Pinpoint the cell where the given text exists, returning its [x, y] midpoint coordinate. 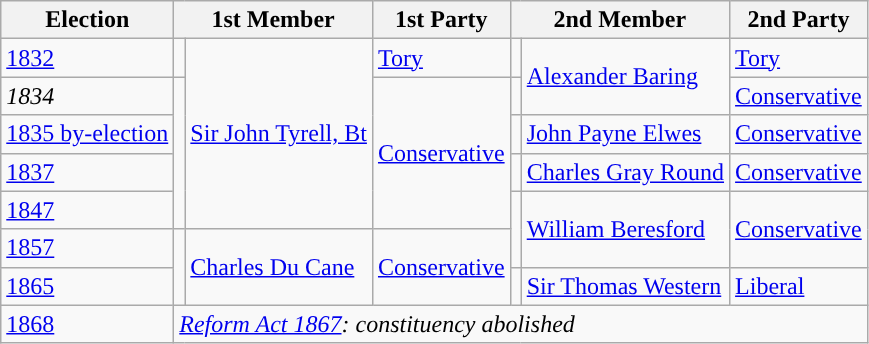
Alexander Baring [625, 77]
1847 [88, 210]
Sir John Tyrell, Bt [279, 134]
1st Party [441, 20]
Reform Act 1867: constituency abolished [520, 324]
Charles Du Cane [279, 267]
1st Member [274, 20]
1832 [88, 58]
1857 [88, 248]
1865 [88, 286]
Election [88, 20]
1835 by-election [88, 134]
1868 [88, 324]
1834 [88, 96]
William Beresford [625, 229]
Sir Thomas Western [625, 286]
2nd Party [799, 20]
Liberal [799, 286]
1837 [88, 172]
John Payne Elwes [625, 134]
Charles Gray Round [625, 172]
2nd Member [620, 20]
